Return the [x, y] coordinate for the center point of the cell that contains the specified text.  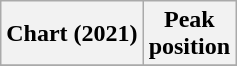
Peakposition [189, 34]
Chart (2021) [72, 34]
